Extract the [X, Y] coordinate from the center of the cell holding the provided text.  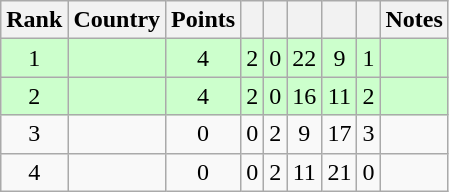
Points [204, 20]
Rank [34, 20]
22 [304, 58]
17 [340, 134]
16 [304, 96]
Country [117, 20]
21 [340, 172]
Notes [414, 20]
